Return the (x, y) coordinate for the center point of the cell that contains the specified text.  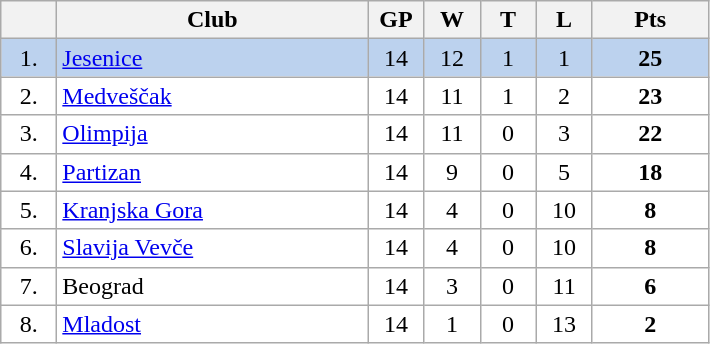
Medveščak (212, 96)
9 (452, 172)
5. (29, 210)
25 (650, 58)
23 (650, 96)
3. (29, 134)
5 (564, 172)
Beograd (212, 286)
L (564, 20)
Partizan (212, 172)
7. (29, 286)
Jesenice (212, 58)
Mladost (212, 324)
8. (29, 324)
Slavija Vevče (212, 248)
W (452, 20)
4. (29, 172)
T (508, 20)
2. (29, 96)
22 (650, 134)
Pts (650, 20)
Club (212, 20)
6. (29, 248)
12 (452, 58)
Olimpija (212, 134)
1. (29, 58)
Kranjska Gora (212, 210)
18 (650, 172)
13 (564, 324)
6 (650, 286)
GP (396, 20)
